Find where the given text appears and provide that cell's center as [X, Y] coordinate. 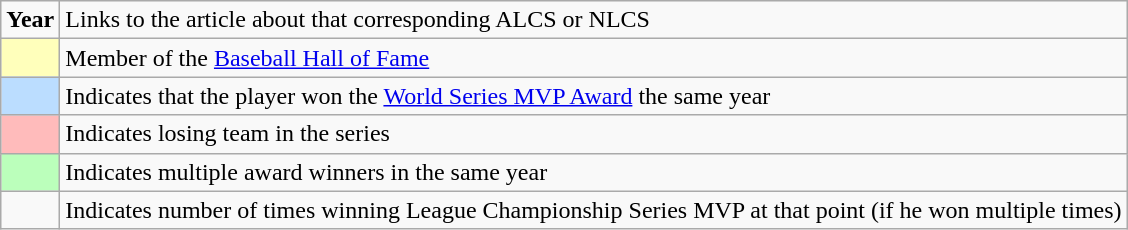
Indicates multiple award winners in the same year [594, 172]
Indicates number of times winning League Championship Series MVP at that point (if he won multiple times) [594, 210]
Indicates losing team in the series [594, 134]
Links to the article about that corresponding ALCS or NLCS [594, 20]
Member of the Baseball Hall of Fame [594, 58]
Year [30, 20]
Indicates that the player won the World Series MVP Award the same year [594, 96]
